Return (x, y) of the center of cell containing provided text 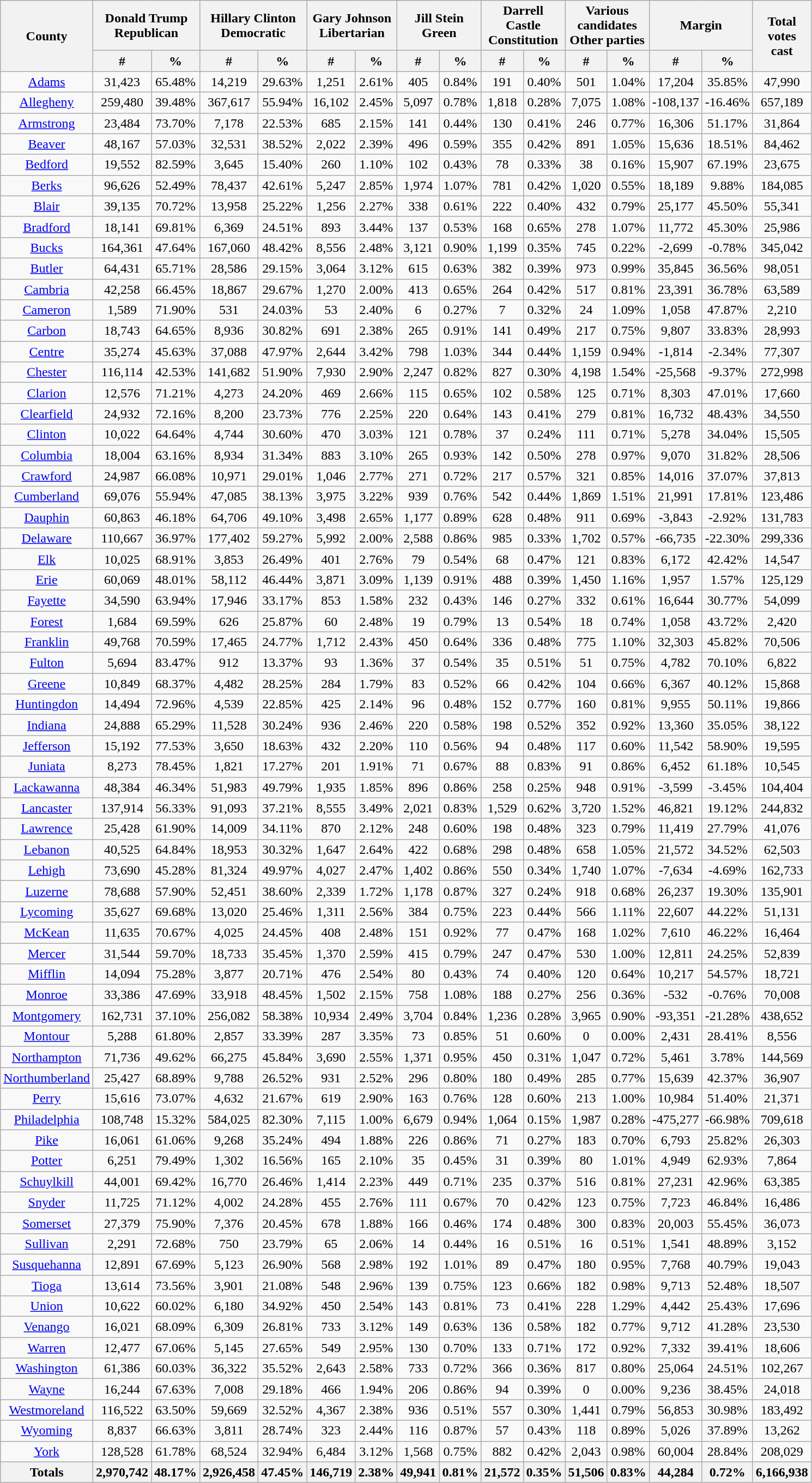
42.96% (727, 1181)
7,075 (586, 103)
3.03% (376, 435)
1,935 (331, 787)
64,706 (229, 517)
70.72% (175, 206)
67.69% (175, 1264)
67.19% (727, 165)
18,141 (122, 227)
68 (502, 559)
123,486 (781, 497)
Montgomery (47, 1016)
2.14% (376, 704)
2.66% (376, 393)
Elk (47, 559)
10,217 (676, 974)
33,386 (122, 995)
516 (586, 1181)
0.25% (544, 787)
63.94% (175, 600)
11,725 (122, 1202)
39.41% (727, 1348)
137,914 (122, 808)
2.46% (376, 725)
Lackawanna (47, 787)
3,498 (331, 517)
41.28% (727, 1327)
34.04% (727, 435)
18.63% (282, 746)
4,273 (229, 393)
16,244 (122, 1389)
69.59% (175, 621)
1,702 (586, 538)
271 (419, 476)
41,076 (781, 829)
York (47, 1451)
619 (331, 1099)
10,622 (122, 1306)
104 (586, 684)
3.10% (376, 455)
141,682 (229, 372)
28,586 (229, 268)
1.02% (628, 932)
49.97% (282, 870)
Centre (47, 352)
256,082 (229, 1016)
48,384 (122, 787)
-66.98% (727, 1119)
10,984 (676, 1099)
10,545 (781, 767)
60,004 (676, 1451)
70,506 (781, 642)
165 (331, 1161)
25,986 (781, 227)
0.62% (544, 808)
8,555 (331, 808)
3,690 (331, 1057)
19,552 (122, 165)
208,029 (781, 1451)
Perry (47, 1099)
Lawrence (47, 829)
47.01% (727, 393)
-2.92% (727, 517)
1.57% (727, 580)
0.53% (460, 227)
88 (502, 767)
Clarion (47, 393)
24.77% (282, 642)
32.94% (282, 1451)
40.79% (727, 1264)
183 (586, 1140)
1,256 (331, 206)
259,480 (122, 103)
25.87% (282, 621)
116 (419, 1431)
3,877 (229, 974)
81,324 (229, 870)
939 (419, 497)
19 (419, 621)
4,482 (229, 684)
56.33% (175, 808)
3,121 (419, 248)
0.59% (460, 144)
31 (502, 1161)
17,204 (676, 82)
0.46% (460, 1223)
Erie (47, 580)
260 (331, 165)
70.59% (175, 642)
2.52% (376, 1078)
256 (586, 995)
Lehigh (47, 870)
Lycoming (47, 912)
45.63% (175, 352)
63.50% (175, 1410)
30.32% (282, 849)
63,589 (781, 290)
73,690 (122, 870)
37.21% (282, 808)
0.16% (628, 165)
23,484 (122, 123)
Delaware (47, 538)
-4.69% (727, 870)
15,907 (676, 165)
78,437 (229, 185)
64,431 (122, 268)
18,743 (122, 331)
48.17% (175, 1472)
46.84% (727, 1202)
222 (502, 206)
25,427 (122, 1078)
626 (229, 621)
2,970,742 (122, 1472)
776 (331, 414)
84,462 (781, 144)
48,167 (122, 144)
26.81% (282, 1327)
566 (586, 912)
7,332 (676, 1348)
17,660 (781, 393)
51,983 (229, 787)
32,531 (229, 144)
51.17% (727, 123)
149 (419, 1327)
0.74% (628, 621)
3.22% (376, 497)
15.40% (282, 165)
Northumberland (47, 1078)
4,539 (229, 704)
42.53% (175, 372)
93 (331, 663)
1.94% (376, 1389)
2,926,458 (229, 1472)
Chester (47, 372)
160 (586, 704)
8,273 (122, 767)
18,507 (781, 1285)
1,869 (586, 497)
6,309 (229, 1327)
455 (331, 1202)
2,043 (586, 1451)
1,177 (419, 517)
152 (502, 704)
15,616 (122, 1099)
1.16% (628, 580)
1.91% (376, 767)
166 (419, 1223)
66.45% (175, 290)
27.65% (282, 1348)
Philadelphia (47, 1119)
14,094 (122, 974)
13,360 (676, 725)
5,247 (331, 185)
78 (502, 165)
1,270 (331, 290)
Washington (47, 1369)
382 (502, 268)
25.46% (282, 912)
476 (331, 974)
28,993 (781, 331)
13,958 (229, 206)
3.42% (376, 352)
89 (502, 1264)
164,361 (122, 248)
33.83% (727, 331)
1,450 (586, 580)
2.49% (376, 1016)
Jefferson (47, 746)
39,135 (122, 206)
69,076 (122, 497)
42.37% (727, 1078)
35.52% (282, 1369)
54,099 (781, 600)
Clearfield (47, 414)
60,069 (122, 580)
184,085 (781, 185)
37.89% (727, 1431)
-22.30% (727, 538)
18,721 (781, 974)
31,544 (122, 954)
22.53% (282, 123)
-93,351 (676, 1016)
23.79% (282, 1244)
23,391 (676, 290)
296 (419, 1078)
110,667 (122, 538)
1,064 (502, 1119)
45.50% (727, 206)
Potter (47, 1161)
72.96% (175, 704)
Blair (47, 206)
2,857 (229, 1036)
1,529 (502, 808)
9,712 (676, 1327)
2.45% (376, 103)
-7,634 (676, 870)
35.45% (282, 954)
29.63% (282, 82)
83 (419, 684)
78,688 (122, 891)
2.40% (376, 310)
21.67% (282, 1099)
Columbia (47, 455)
26,237 (676, 891)
3,704 (419, 1016)
31.34% (282, 455)
750 (229, 1244)
15,639 (676, 1078)
948 (586, 787)
6,251 (122, 1161)
2.27% (376, 206)
228 (586, 1306)
37,088 (229, 352)
1,502 (331, 995)
Mercer (47, 954)
177,402 (229, 538)
36.78% (727, 290)
23,530 (781, 1327)
19,043 (781, 1264)
469 (331, 393)
79 (419, 559)
3,871 (331, 580)
66 (502, 684)
3,152 (781, 1244)
62.93% (727, 1161)
781 (502, 185)
52.48% (727, 1285)
40,525 (122, 849)
66.08% (175, 476)
284 (331, 684)
1,047 (586, 1057)
77.53% (175, 746)
69.42% (175, 1181)
91 (586, 767)
9,788 (229, 1078)
-25,568 (676, 372)
Franklin (47, 642)
4,442 (676, 1306)
223 (502, 912)
38.45% (727, 1389)
17,465 (229, 642)
18,733 (229, 954)
13,614 (122, 1285)
548 (331, 1285)
2,022 (331, 144)
116,114 (122, 372)
0.45% (460, 1161)
12,576 (122, 393)
7,376 (229, 1223)
1,957 (676, 580)
5,461 (676, 1057)
146,719 (331, 1472)
82.30% (282, 1119)
5,278 (676, 435)
33,918 (229, 995)
14 (419, 1244)
345,042 (781, 248)
73.56% (175, 1285)
Greene (47, 684)
16,732 (676, 414)
0.82% (460, 372)
1,046 (331, 476)
1,236 (502, 1016)
110 (419, 746)
201 (331, 767)
31,423 (122, 82)
19.12% (727, 808)
18.51% (727, 144)
38.60% (282, 891)
0.15% (544, 1119)
37.07% (727, 476)
17.81% (727, 497)
912 (229, 663)
28.84% (727, 1451)
615 (419, 268)
35,627 (122, 912)
77,307 (781, 352)
1,139 (419, 580)
1.72% (376, 891)
County (47, 36)
7,610 (676, 932)
1.54% (628, 372)
36,907 (781, 1078)
137 (419, 227)
53 (331, 310)
3.35% (376, 1036)
8,934 (229, 455)
46.22% (727, 932)
2.96% (376, 1285)
384 (419, 912)
2,420 (781, 621)
9,070 (676, 455)
45.30% (727, 227)
7,115 (331, 1119)
23.73% (282, 414)
37.10% (175, 1016)
1.52% (628, 808)
47,990 (781, 82)
128,528 (122, 1451)
68.89% (175, 1078)
135,901 (781, 891)
146 (502, 600)
73.07% (175, 1099)
1,251 (331, 82)
658 (586, 849)
0.37% (544, 1181)
466 (331, 1389)
20,003 (676, 1223)
14,219 (229, 82)
24.25% (727, 954)
6,679 (419, 1119)
817 (586, 1369)
Beaver (47, 144)
14,009 (229, 829)
235 (502, 1181)
279 (586, 414)
4,002 (229, 1202)
Berks (47, 185)
213 (586, 1099)
26.49% (282, 559)
16,102 (331, 103)
Monroe (47, 995)
57.90% (175, 891)
0.31% (544, 1057)
2.56% (376, 912)
116,522 (122, 1410)
51,131 (781, 912)
43.72% (727, 621)
709,618 (781, 1119)
115 (419, 393)
15,192 (122, 746)
20.71% (282, 974)
38.13% (282, 497)
63.16% (175, 455)
96,626 (122, 185)
15,868 (781, 684)
691 (331, 331)
118 (586, 1431)
2.95% (376, 1348)
71.90% (175, 310)
49.79% (282, 787)
47.87% (727, 310)
4,949 (676, 1161)
Lancaster (47, 808)
4,367 (331, 1410)
72.16% (175, 414)
517 (586, 290)
911 (586, 517)
64.64% (175, 435)
16,061 (122, 1140)
6,180 (229, 1306)
2,210 (781, 310)
264 (502, 290)
6 (419, 310)
26.52% (282, 1078)
1,414 (331, 1181)
247 (502, 954)
Hillary ClintonDemocratic (253, 26)
550 (502, 870)
530 (586, 954)
2,643 (331, 1369)
2.44% (376, 1431)
10,025 (122, 559)
Total votes cast (781, 36)
59.27% (282, 538)
206 (419, 1389)
2.23% (376, 1181)
18,004 (122, 455)
1.11% (628, 912)
136 (502, 1327)
61.90% (175, 829)
3.44% (376, 227)
745 (586, 248)
2,247 (419, 372)
49.62% (175, 1057)
31.82% (727, 455)
6,452 (676, 767)
66,275 (229, 1057)
Mifflin (47, 974)
24.03% (282, 310)
18,606 (781, 1348)
47,085 (229, 497)
7,930 (331, 372)
14,494 (122, 704)
174 (502, 1223)
46.44% (282, 580)
Montour (47, 1036)
-2.34% (727, 352)
59.70% (175, 954)
13,262 (781, 1431)
272,998 (781, 372)
38 (586, 165)
22.85% (282, 704)
91,093 (229, 808)
56,853 (676, 1410)
-21.28% (727, 1016)
355 (502, 144)
-108,137 (676, 103)
117 (586, 746)
883 (331, 455)
139 (419, 1285)
9,236 (676, 1389)
1.36% (376, 663)
3,064 (331, 268)
1,712 (331, 642)
52.49% (175, 185)
16,770 (229, 1181)
65.48% (175, 82)
70.67% (175, 932)
Crawford (47, 476)
-2,699 (676, 248)
3.78% (727, 1057)
6,367 (676, 684)
5,992 (331, 538)
48.89% (727, 1244)
-0.76% (727, 995)
33.39% (282, 1036)
55.45% (727, 1223)
77 (502, 932)
1,402 (419, 870)
67.06% (175, 1348)
775 (586, 642)
542 (502, 497)
-1,814 (676, 352)
2,588 (419, 538)
Margin (701, 26)
Cumberland (47, 497)
47.69% (175, 995)
34.11% (282, 829)
12,891 (122, 1264)
83.47% (175, 663)
71.21% (175, 393)
192 (419, 1264)
35.85% (727, 82)
232 (419, 600)
42.42% (727, 559)
44.22% (727, 912)
1,311 (331, 912)
332 (586, 600)
23,675 (781, 165)
66.63% (175, 1431)
246 (586, 123)
36.97% (175, 538)
2.65% (376, 517)
26.46% (282, 1181)
15,505 (781, 435)
38,122 (781, 725)
5,145 (229, 1348)
142 (502, 455)
35.05% (727, 725)
584,025 (229, 1119)
-532 (676, 995)
45.28% (175, 870)
3,650 (229, 746)
32,303 (676, 642)
46,821 (676, 808)
52,451 (229, 891)
10,971 (229, 476)
2,431 (676, 1036)
24 (586, 310)
6,793 (676, 1140)
Luzerne (47, 891)
9,713 (676, 1285)
25,177 (676, 206)
42,258 (122, 290)
3,853 (229, 559)
Gary JohnsonLibertarian (352, 26)
98,051 (781, 268)
51.40% (727, 1099)
61.78% (175, 1451)
287 (331, 1036)
415 (419, 954)
28.41% (727, 1036)
50.11% (727, 704)
2.58% (376, 1369)
67.63% (175, 1389)
Totals (47, 1472)
2.59% (376, 954)
0.97% (628, 455)
7,864 (781, 1161)
501 (586, 82)
Carbon (47, 331)
Bedford (47, 165)
1,178 (419, 891)
29.67% (282, 290)
45.84% (282, 1057)
0.32% (544, 310)
20.45% (282, 1223)
16,306 (676, 123)
9.88% (727, 185)
470 (331, 435)
285 (586, 1078)
11,542 (676, 746)
17,696 (781, 1306)
366 (502, 1369)
4,027 (331, 870)
35,274 (122, 352)
Westmoreland (47, 1410)
34,590 (122, 600)
Forest (47, 621)
870 (331, 829)
Schuylkill (47, 1181)
25.82% (727, 1140)
531 (229, 310)
4,632 (229, 1099)
3,720 (586, 808)
16,486 (781, 1202)
108,748 (122, 1119)
11,772 (676, 227)
Dauphin (47, 517)
798 (419, 352)
931 (331, 1078)
162,733 (781, 870)
34,550 (781, 414)
657,189 (781, 103)
1.04% (628, 82)
65 (331, 1244)
549 (331, 1348)
Darrell CastleConstitution (523, 26)
58.38% (282, 1016)
27,231 (676, 1181)
4,198 (586, 372)
3,901 (229, 1285)
36,073 (781, 1223)
21,991 (676, 497)
1,589 (122, 310)
22,607 (676, 912)
49.10% (282, 517)
Fayette (47, 600)
102,267 (781, 1369)
16.56% (282, 1161)
26,303 (781, 1140)
6,822 (781, 663)
52,839 (781, 954)
36,322 (229, 1369)
Donald TrumpRepublican (146, 26)
151 (419, 932)
9,955 (676, 704)
Juniata (47, 767)
Butler (47, 268)
47.97% (282, 352)
488 (502, 580)
1,987 (586, 1119)
Venango (47, 1327)
48.45% (282, 995)
33.17% (282, 600)
28,506 (781, 455)
Sullivan (47, 1244)
248 (419, 829)
6,166,938 (781, 1472)
3,811 (229, 1431)
853 (331, 600)
46.34% (175, 787)
4,744 (229, 435)
3.09% (376, 580)
59,669 (229, 1410)
68.91% (175, 559)
74 (502, 974)
25.22% (282, 206)
72.68% (175, 1244)
28.74% (282, 1431)
15.32% (175, 1119)
25.43% (727, 1306)
24,888 (122, 725)
-66,735 (676, 538)
985 (502, 538)
Bradford (47, 227)
16,021 (122, 1327)
Clinton (47, 435)
11,419 (676, 829)
2.55% (376, 1057)
144,569 (781, 1057)
9,268 (229, 1140)
49,768 (122, 642)
104,404 (781, 787)
48.01% (175, 580)
3,975 (331, 497)
2,644 (331, 352)
2.43% (376, 642)
61,386 (122, 1369)
321 (586, 476)
Indiana (47, 725)
628 (502, 517)
298 (502, 849)
71,736 (122, 1057)
58.90% (727, 746)
78.45% (175, 767)
9,807 (676, 331)
1,568 (419, 1451)
8,936 (229, 331)
21.08% (282, 1285)
13.37% (282, 663)
422 (419, 849)
Northampton (47, 1057)
35,845 (676, 268)
300 (586, 1223)
8,837 (122, 1431)
367,617 (229, 103)
44,001 (122, 1181)
2.47% (376, 870)
1,020 (586, 185)
68.37% (175, 684)
0.56% (460, 746)
678 (331, 1223)
57 (502, 1431)
896 (419, 787)
47.45% (282, 1472)
Fulton (47, 663)
63,385 (781, 1181)
Armstrong (47, 123)
0.99% (628, 268)
6,172 (676, 559)
0.34% (544, 870)
13,020 (229, 912)
-9.37% (727, 372)
24,987 (122, 476)
352 (586, 725)
Somerset (47, 1223)
57.03% (175, 144)
1,370 (331, 954)
758 (419, 995)
24,018 (781, 1389)
7,723 (676, 1202)
79.49% (175, 1161)
-0.78% (727, 248)
30.98% (727, 1410)
1.85% (376, 787)
30.60% (282, 435)
1,821 (229, 767)
18,867 (229, 290)
1,302 (229, 1161)
Snyder (47, 1202)
11,635 (122, 932)
54.57% (727, 974)
685 (331, 123)
4,025 (229, 932)
16,464 (781, 932)
15,636 (676, 144)
51.90% (282, 372)
1,441 (586, 1410)
49,941 (419, 1472)
25,064 (676, 1369)
37,813 (781, 476)
2.06% (376, 1244)
2.85% (376, 185)
18,953 (229, 849)
35.24% (282, 1140)
0.22% (628, 248)
24.20% (282, 393)
2.77% (376, 476)
2.39% (376, 144)
1.03% (460, 352)
70.10% (727, 663)
24,932 (122, 414)
36.56% (727, 268)
2,339 (331, 891)
827 (502, 372)
17,946 (229, 600)
32.52% (282, 1410)
125,129 (781, 580)
69.68% (175, 912)
2.10% (376, 1161)
568 (331, 1264)
71.12% (175, 1202)
167,060 (229, 248)
7 (502, 310)
42.61% (282, 185)
19.30% (727, 891)
0.50% (544, 455)
408 (331, 932)
Cameron (47, 310)
496 (419, 144)
2.64% (376, 849)
188 (502, 995)
96 (419, 704)
0.93% (460, 455)
2.25% (376, 414)
336 (502, 642)
1,818 (502, 103)
Tioga (47, 1285)
75.28% (175, 974)
25,428 (122, 829)
27,379 (122, 1223)
7,178 (229, 123)
8,200 (229, 414)
405 (419, 82)
39.48% (175, 103)
5,097 (419, 103)
6,369 (229, 227)
425 (331, 704)
64.65% (175, 331)
44,284 (676, 1472)
34.52% (727, 849)
1.51% (628, 497)
4,782 (676, 663)
299,336 (781, 538)
Warren (47, 1348)
162,731 (122, 1016)
1,974 (419, 185)
3,965 (586, 1016)
18,189 (676, 185)
40.12% (727, 684)
31,864 (781, 123)
226 (419, 1140)
Jill SteinGreen (439, 26)
69.81% (175, 227)
3,645 (229, 165)
244,832 (781, 808)
27.79% (727, 829)
13 (502, 621)
1,371 (419, 1057)
1,684 (122, 621)
7,768 (676, 1264)
30.77% (727, 600)
Wyoming (47, 1431)
5,026 (676, 1431)
70,008 (781, 995)
16,644 (676, 600)
58,112 (229, 580)
30.82% (282, 331)
19,595 (781, 746)
62,503 (781, 849)
918 (586, 891)
413 (419, 290)
18 (586, 621)
338 (419, 206)
10,849 (122, 684)
60.03% (175, 1369)
60,863 (122, 517)
60 (331, 621)
5,694 (122, 663)
344 (502, 352)
Bucks (47, 248)
29.01% (282, 476)
10,934 (331, 1016)
893 (331, 227)
438,652 (781, 1016)
45.82% (727, 642)
183,492 (781, 1410)
120 (586, 974)
Allegheny (47, 103)
29.18% (282, 1389)
19,866 (781, 704)
2,021 (419, 808)
973 (586, 268)
0.55% (628, 185)
125 (586, 393)
163 (419, 1099)
1,647 (331, 849)
1,159 (586, 352)
73.70% (175, 123)
McKean (47, 932)
47.64% (175, 248)
Wayne (47, 1389)
48.43% (727, 414)
6,484 (331, 1451)
14,547 (781, 559)
449 (419, 1181)
172 (586, 1348)
494 (331, 1140)
68.09% (175, 1327)
5,288 (122, 1036)
61.18% (727, 767)
1,541 (676, 1244)
28.25% (282, 684)
26.90% (282, 1264)
Union (47, 1306)
131,783 (781, 517)
51,506 (586, 1472)
82.59% (175, 165)
2,291 (122, 1244)
327 (502, 891)
65.71% (175, 268)
Huntingdon (47, 704)
128 (502, 1099)
1,199 (502, 248)
1,740 (586, 870)
64.84% (175, 849)
21,371 (781, 1099)
46.18% (175, 517)
1.58% (376, 600)
2.12% (376, 829)
-3.45% (727, 787)
-3,843 (676, 517)
Susquehanna (47, 1264)
29.15% (282, 268)
133 (502, 1348)
-16.46% (727, 103)
2.61% (376, 82)
34.92% (282, 1306)
3.49% (376, 808)
14,016 (676, 476)
Adams (47, 82)
10,022 (122, 435)
191 (502, 82)
12,477 (122, 1348)
401 (331, 559)
55,341 (781, 206)
7,008 (229, 1389)
24.45% (282, 932)
1.79% (376, 684)
882 (502, 1451)
8,303 (676, 393)
30.24% (282, 725)
-475,277 (676, 1119)
70 (502, 1202)
5,123 (229, 1264)
38.52% (282, 144)
-3,599 (676, 787)
17.27% (282, 767)
75.90% (175, 1223)
68,524 (229, 1451)
48.42% (282, 248)
11,528 (229, 725)
Various candidatesOther parties (607, 26)
65.29% (175, 725)
Lebanon (47, 849)
2.20% (376, 746)
2.98% (376, 1264)
60.02% (175, 1306)
891 (586, 144)
61.06% (175, 1140)
0.69% (628, 517)
1.09% (628, 310)
12,811 (676, 954)
Pike (47, 1140)
1.29% (628, 1306)
557 (502, 1410)
258 (502, 787)
24.28% (282, 1202)
61.80% (175, 1036)
Cambria (47, 290)
